Scan for the cell matching the given text and deliver its [x, y] coordinate at center. 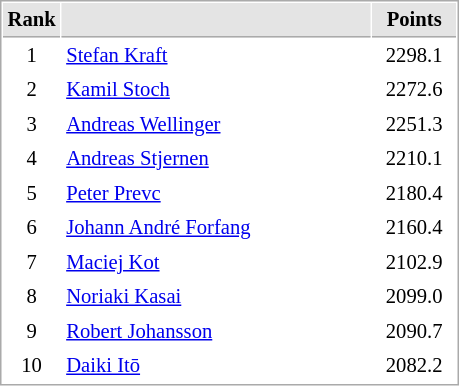
2251.3 [414, 124]
8 [32, 296]
Kamil Stoch [216, 90]
5 [32, 194]
Points [414, 20]
Stefan Kraft [216, 56]
2090.7 [414, 332]
Johann André Forfang [216, 228]
Daiki Itō [216, 366]
2272.6 [414, 90]
2160.4 [414, 228]
Rank [32, 20]
4 [32, 158]
9 [32, 332]
2099.0 [414, 296]
3 [32, 124]
2102.9 [414, 262]
7 [32, 262]
Robert Johansson [216, 332]
2298.1 [414, 56]
Peter Prevc [216, 194]
2210.1 [414, 158]
6 [32, 228]
1 [32, 56]
Maciej Kot [216, 262]
2082.2 [414, 366]
10 [32, 366]
Noriaki Kasai [216, 296]
2 [32, 90]
Andreas Wellinger [216, 124]
Andreas Stjernen [216, 158]
2180.4 [414, 194]
